Return [X, Y] of the center of cell containing provided text 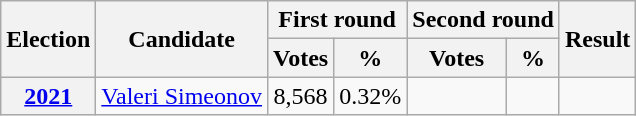
First round [338, 20]
8,568 [301, 96]
2021 [48, 96]
Valeri Simeonov [182, 96]
Result [597, 39]
0.32% [370, 96]
Election [48, 39]
Second round [484, 20]
Candidate [182, 39]
